Find where the given text appears and provide that cell's center as [X, Y] coordinate. 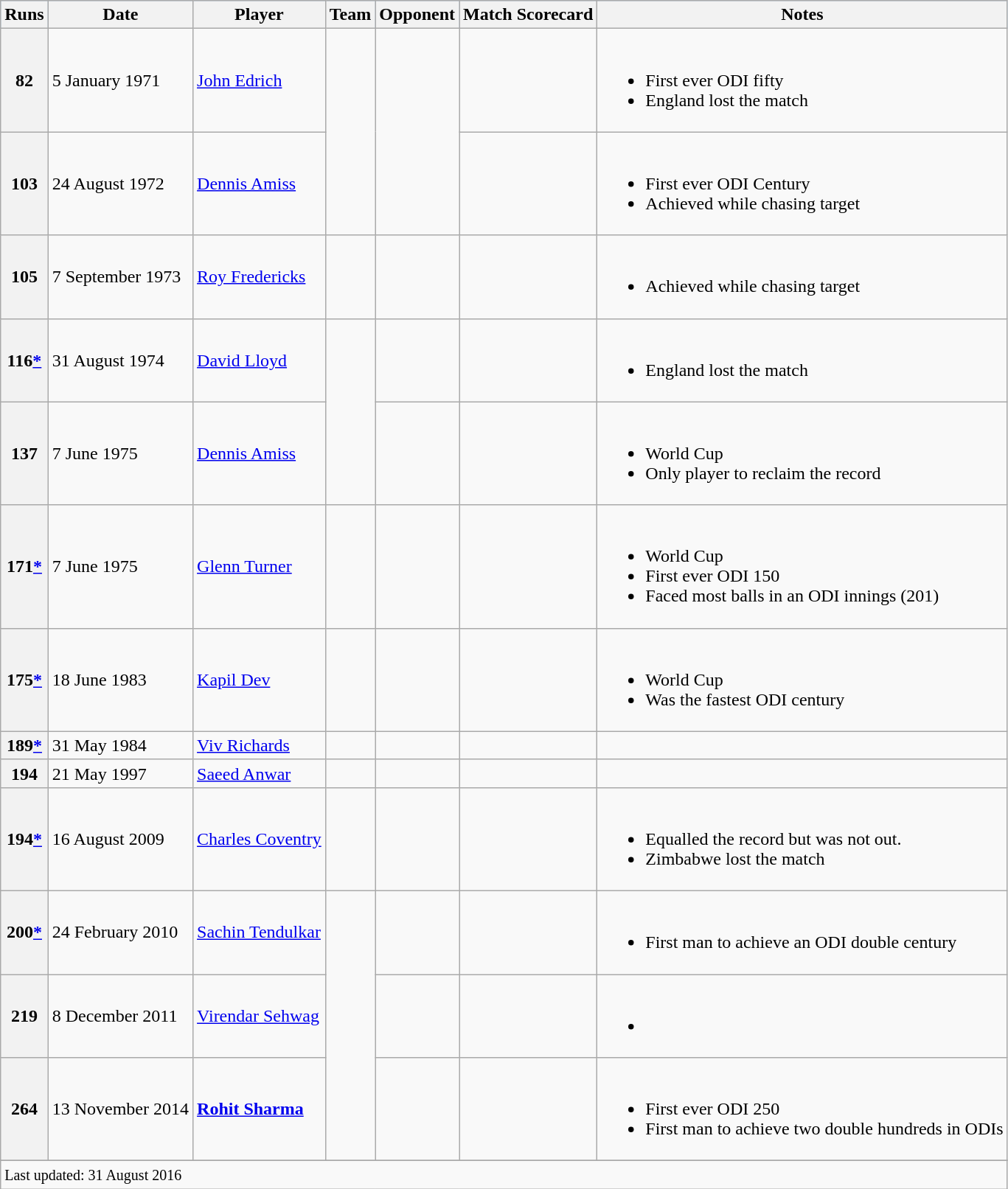
Equalled the record but was not out.Zimbabwe lost the match [802, 839]
First ever ODI fiftyEngland lost the match [802, 80]
31 May 1984 [120, 745]
World CupOnly player to reclaim the record [802, 453]
189* [24, 745]
13 November 2014 [120, 1109]
7 September 1973 [120, 277]
194* [24, 839]
Charles Coventry [260, 839]
82 [24, 80]
Sachin Tendulkar [260, 932]
Date [120, 15]
Team [350, 15]
World CupFirst ever ODI 150Faced most balls in an ODI innings (201) [802, 566]
200* [24, 932]
8 December 2011 [120, 1016]
Glenn Turner [260, 566]
John Edrich [260, 80]
England lost the match [802, 360]
Opponent [417, 15]
137 [24, 453]
Player [260, 15]
Last updated: 31 August 2016 [504, 1175]
Runs [24, 15]
First ever ODI 250First man to achieve two double hundreds in ODIs [802, 1109]
Saeed Anwar [260, 773]
264 [24, 1109]
103 [24, 184]
116* [24, 360]
Achieved while chasing target [802, 277]
David Lloyd [260, 360]
219 [24, 1016]
Roy Fredericks [260, 277]
World CupWas the fastest ODI century [802, 680]
105 [24, 277]
Match Scorecard [528, 15]
31 August 1974 [120, 360]
Virendar Sehwag [260, 1016]
First ever ODI CenturyAchieved while chasing target [802, 184]
194 [24, 773]
24 February 2010 [120, 932]
24 August 1972 [120, 184]
16 August 2009 [120, 839]
175* [24, 680]
5 January 1971 [120, 80]
Notes [802, 15]
171* [24, 566]
Kapil Dev [260, 680]
Rohit Sharma [260, 1109]
First man to achieve an ODI double century [802, 932]
21 May 1997 [120, 773]
18 June 1983 [120, 680]
Viv Richards [260, 745]
